Locate the cell with the specified text and output its [x, y] center coordinate. 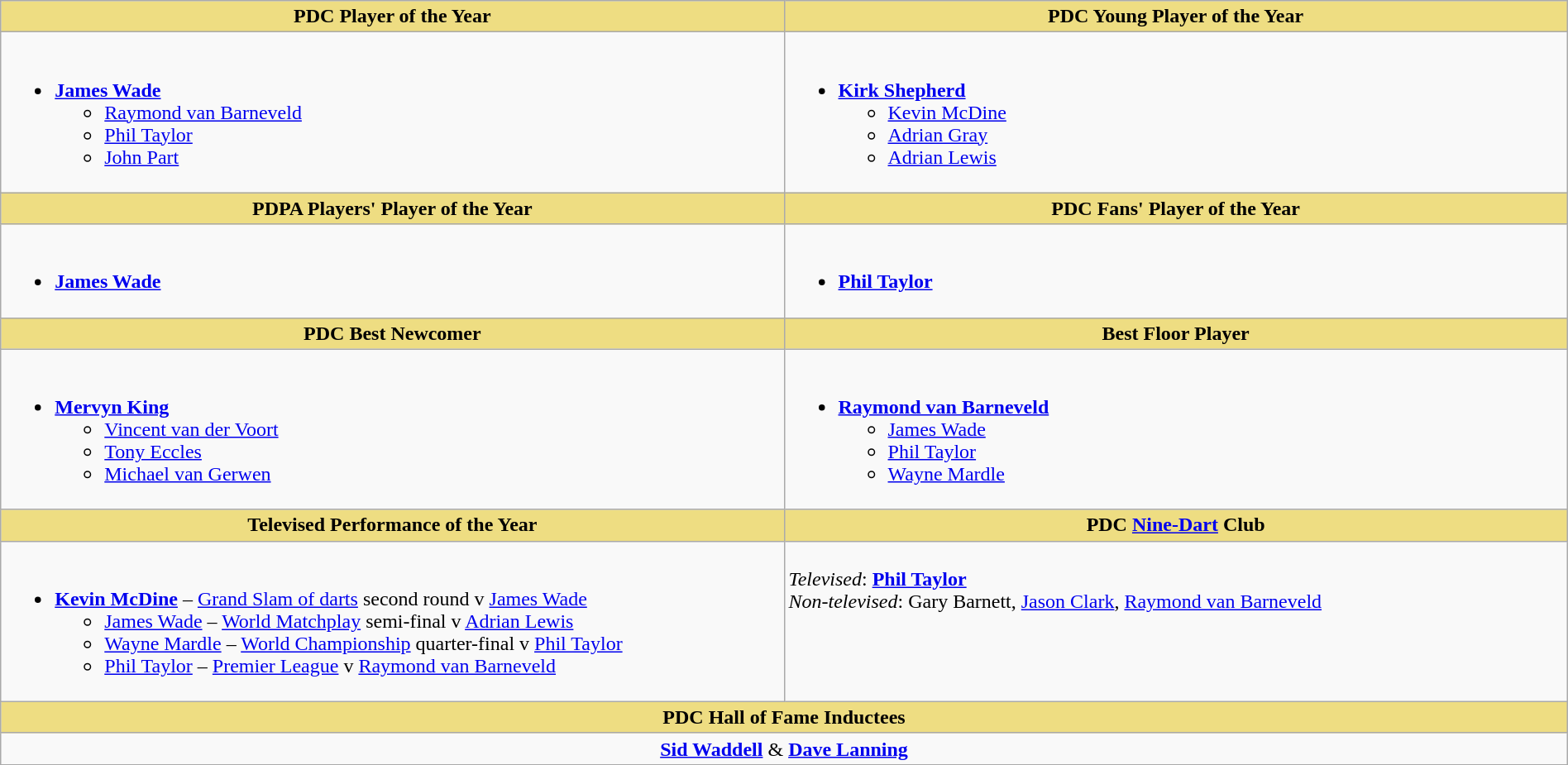
Kirk ShepherdKevin McDineAdrian GrayAdrian Lewis [1176, 112]
James WadeRaymond van BarneveldPhil TaylorJohn Part [392, 112]
PDPA Players' Player of the Year [392, 208]
PDC Player of the Year [392, 17]
PDC Nine-Dart Club [1176, 525]
Televised Performance of the Year [392, 525]
PDC Best Newcomer [392, 333]
Televised: Phil TaylorNon-televised: Gary Barnett, Jason Clark, Raymond van Barneveld [1176, 621]
PDC Hall of Fame Inductees [784, 717]
Sid Waddell & Dave Lanning [784, 748]
James Wade [392, 271]
Mervyn KingVincent van der VoortTony EcclesMichael van Gerwen [392, 429]
Phil Taylor [1176, 271]
PDC Young Player of the Year [1176, 17]
Raymond van BarneveldJames WadePhil TaylorWayne Mardle [1176, 429]
Best Floor Player [1176, 333]
PDC Fans' Player of the Year [1176, 208]
